Pinpoint the cell where the given text exists, returning its (X, Y) midpoint coordinate. 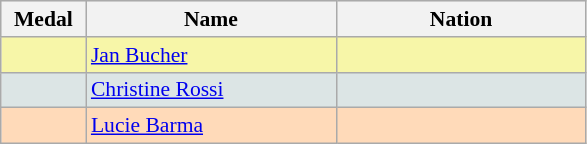
Medal (44, 19)
Christine Rossi (211, 90)
Lucie Barma (211, 126)
Nation (461, 19)
Jan Bucher (211, 55)
Name (211, 19)
